Capture the cell that displays the provided text and extract its [X, Y] central coordinate. 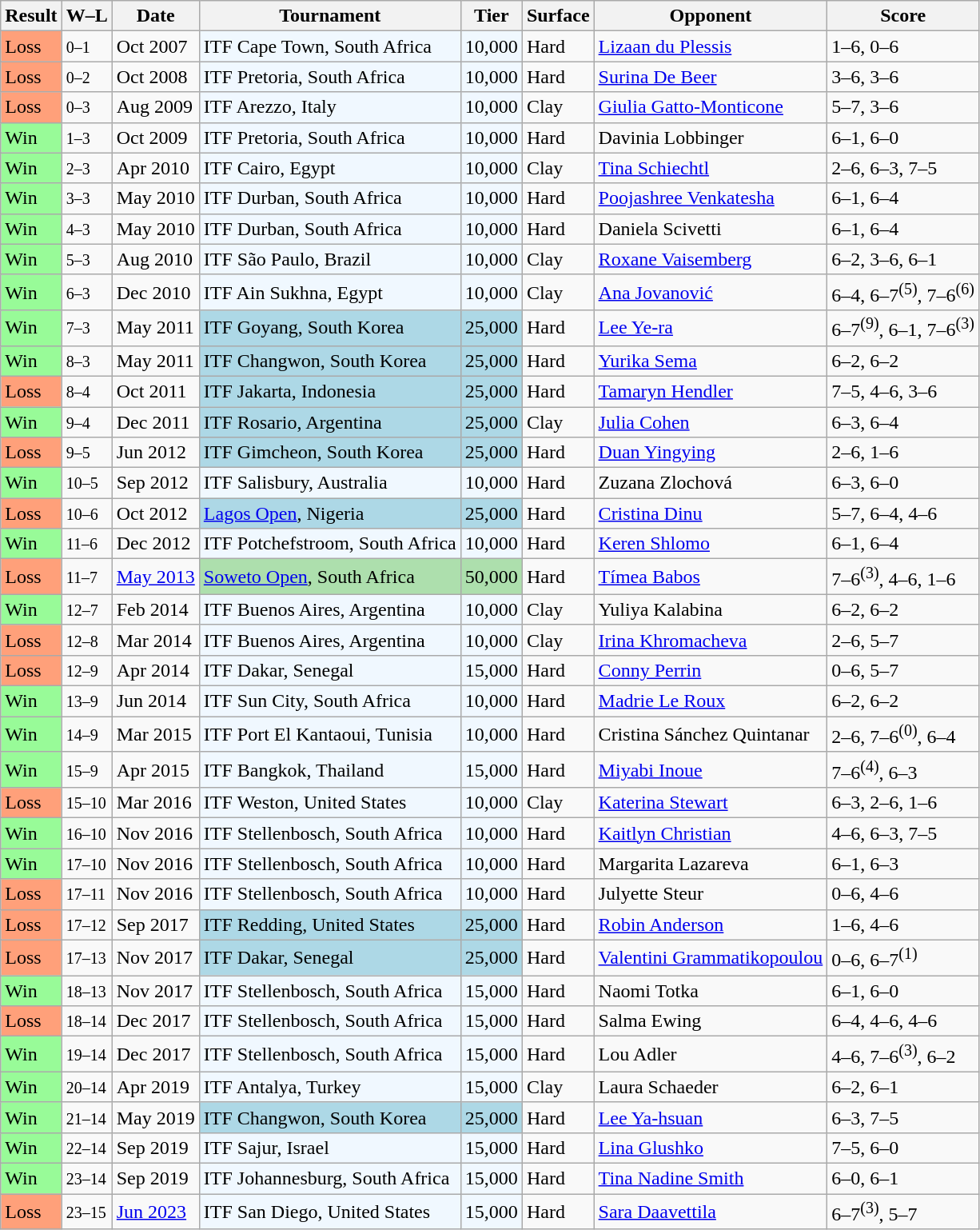
3–6, 3–6 [903, 77]
Tier [491, 16]
11–6 [86, 544]
Laura Schaeder [711, 1087]
23–14 [86, 1179]
12–9 [86, 671]
17–12 [86, 924]
Dec 2012 [155, 544]
Aug 2010 [155, 259]
6–4, 4–6, 4–6 [903, 1021]
Duan Yingying [711, 453]
Lagos Open, Nigeria [329, 513]
0–3 [86, 107]
10–5 [86, 483]
Roxane Vaisemberg [711, 259]
18–14 [86, 1021]
ITF Goyang, South Korea [329, 328]
Sara Daavettila [711, 1212]
5–7, 3–6 [903, 107]
ITF Salisbury, Australia [329, 483]
50,000 [491, 577]
5–3 [86, 259]
Keren Shlomo [711, 544]
Surface [558, 16]
Jun 2014 [155, 701]
4–3 [86, 229]
Cristina Dinu [711, 513]
Yurika Sema [711, 361]
Poojashree Venkatesha [711, 198]
21–14 [86, 1117]
Feb 2014 [155, 609]
Dec 2011 [155, 422]
11–7 [86, 577]
16–10 [86, 833]
15–10 [86, 803]
Apr 2014 [155, 671]
Lina Glushko [711, 1148]
13–9 [86, 701]
Ana Jovanović [711, 293]
ITF Cape Town, South Africa [329, 46]
Margarita Lazareva [711, 864]
Valentini Grammatikopoulou [711, 958]
0–6, 5–7 [903, 671]
Sep 2012 [155, 483]
4–6, 6–3, 7–5 [903, 833]
Robin Anderson [711, 924]
ITF Cairo, Egypt [329, 168]
Sep 2017 [155, 924]
Aug 2009 [155, 107]
2–6, 7–6(0), 6–4 [903, 734]
ITF Ain Sukhna, Egypt [329, 293]
Opponent [711, 16]
ITF Rosario, Argentina [329, 422]
May 2013 [155, 577]
Cristina Sánchez Quintanar [711, 734]
6–2, 6–1 [903, 1087]
1–6, 0–6 [903, 46]
Conny Perrin [711, 671]
Lee Ye-ra [711, 328]
Tamaryn Hendler [711, 391]
22–14 [86, 1148]
6–2, 3–6, 6–1 [903, 259]
Mar 2014 [155, 640]
6–1, 6–3 [903, 864]
Lee Ya-hsuan [711, 1117]
17–13 [86, 958]
Tina Nadine Smith [711, 1179]
2–6, 1–6 [903, 453]
6–3, 7–5 [903, 1117]
6–3, 6–4 [903, 422]
Jun 2012 [155, 453]
2–3 [86, 168]
10–6 [86, 513]
Oct 2007 [155, 46]
ITF Sun City, South Africa [329, 701]
Dec 2010 [155, 293]
12–7 [86, 609]
7–5, 4–6, 3–6 [903, 391]
ITF Gimcheon, South Korea [329, 453]
7–3 [86, 328]
6–4, 6–7(5), 7–6(6) [903, 293]
Kaitlyn Christian [711, 833]
19–14 [86, 1054]
Daniela Scivetti [711, 229]
7–6(4), 6–3 [903, 769]
Apr 2019 [155, 1087]
1–6, 4–6 [903, 924]
17–10 [86, 864]
Oct 2009 [155, 138]
1–3 [86, 138]
23–15 [86, 1212]
May 2019 [155, 1117]
0–6, 6–7(1) [903, 958]
18–13 [86, 991]
4–6, 7–6(3), 6–2 [903, 1054]
20–14 [86, 1087]
6–7(9), 6–1, 7–6(3) [903, 328]
ITF Potchefstroom, South Africa [329, 544]
Soweto Open, South Africa [329, 577]
ITF Weston, United States [329, 803]
8–3 [86, 361]
Oct 2008 [155, 77]
Miyabi Inoue [711, 769]
7–6(3), 4–6, 1–6 [903, 577]
ITF Antalya, Turkey [329, 1087]
ITF Sajur, Israel [329, 1148]
Salma Ewing [711, 1021]
2–6, 6–3, 7–5 [903, 168]
15–9 [86, 769]
Date [155, 16]
6–3 [86, 293]
6–0, 6–1 [903, 1179]
Tournament [329, 16]
Lou Adler [711, 1054]
ITF Redding, United States [329, 924]
ITF Port El Kantaoui, Tunisia [329, 734]
ITF San Diego, United States [329, 1212]
Apr 2010 [155, 168]
Irina Khromacheva [711, 640]
7–5, 6–0 [903, 1148]
0–6, 4–6 [903, 894]
Naomi Totka [711, 991]
9–5 [86, 453]
Zuzana Zlochová [711, 483]
Katerina Stewart [711, 803]
9–4 [86, 422]
17–11 [86, 894]
Julyette Steur [711, 894]
6–7(3), 5–7 [903, 1212]
0–2 [86, 77]
6–3, 2–6, 1–6 [903, 803]
6–3, 6–0 [903, 483]
Apr 2015 [155, 769]
12–8 [86, 640]
Oct 2012 [155, 513]
Yuliya Kalabina [711, 609]
Surina De Beer [711, 77]
14–9 [86, 734]
Mar 2016 [155, 803]
W–L [86, 16]
ITF São Paulo, Brazil [329, 259]
ITF Johannesburg, South Africa [329, 1179]
Tina Schiechtl [711, 168]
ITF Bangkok, Thailand [329, 769]
Mar 2015 [155, 734]
3–3 [86, 198]
Madrie Le Roux [711, 701]
8–4 [86, 391]
Lizaan du Plessis [711, 46]
5–7, 6–4, 4–6 [903, 513]
Oct 2011 [155, 391]
Result [31, 16]
2–6, 5–7 [903, 640]
ITF Jakarta, Indonesia [329, 391]
Jun 2023 [155, 1212]
ITF Arezzo, Italy [329, 107]
Score [903, 16]
Giulia Gatto-Monticone [711, 107]
Julia Cohen [711, 422]
Davinia Lobbinger [711, 138]
Tímea Babos [711, 577]
0–1 [86, 46]
